Extract the (X, Y) coordinate from the center of the cell holding the provided text.  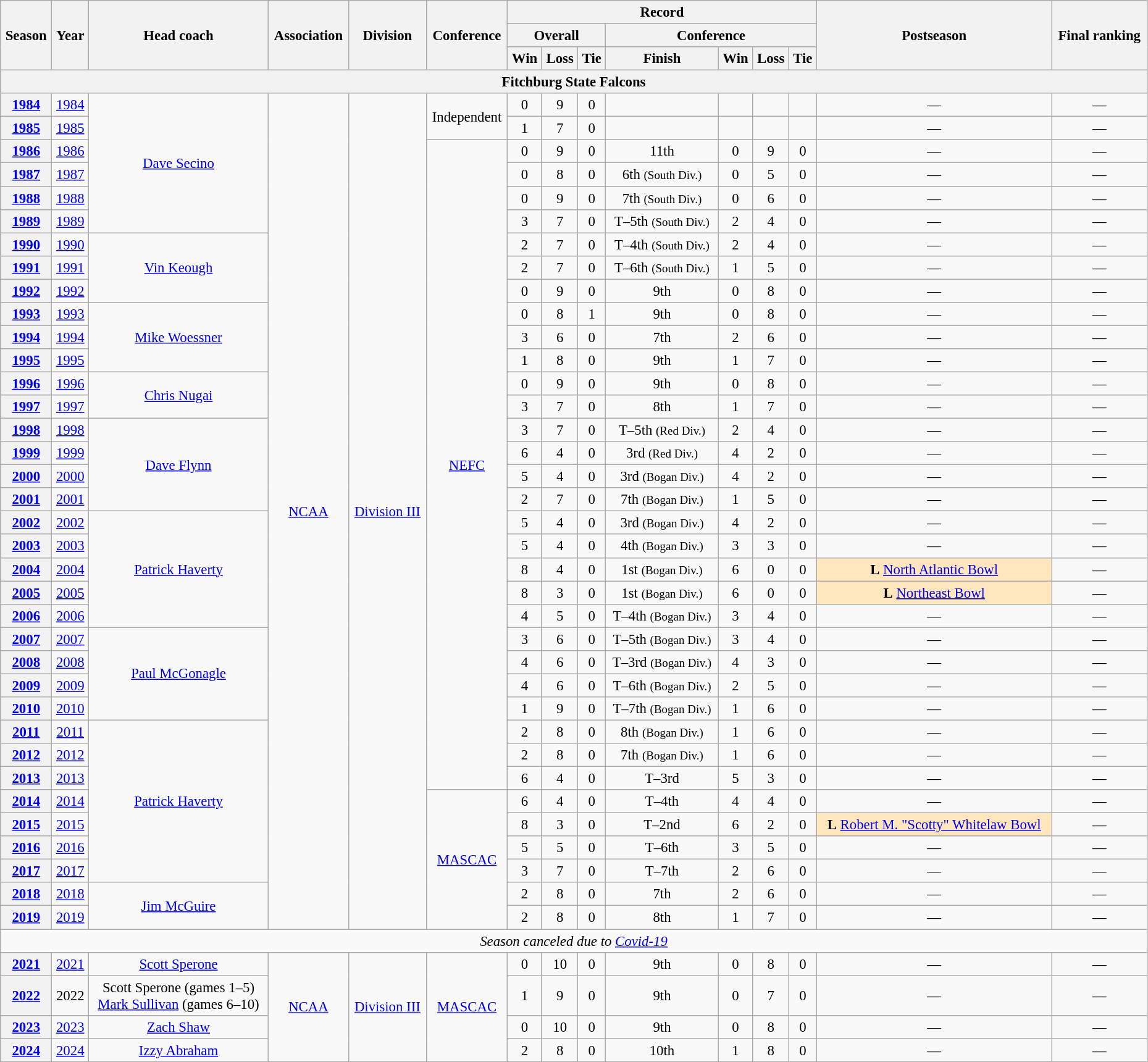
NEFC (467, 464)
Fitchburg State Falcons (574, 82)
T–3rd (Bogan Div.) (662, 663)
Division (388, 36)
Vin Keough (179, 268)
10th (662, 1050)
L Robert M. "Scotty" Whitelaw Bowl (934, 825)
Paul McGonagle (179, 674)
T–6th (662, 848)
T–2nd (662, 825)
Season (26, 36)
Chris Nugai (179, 395)
T–6th (South Div.) (662, 267)
Year (70, 36)
T–5th (Red Div.) (662, 430)
Postseason (934, 36)
T–4th (Bogan Div.) (662, 616)
L North Atlantic Bowl (934, 569)
T–6th (Bogan Div.) (662, 685)
T–7th (Bogan Div.) (662, 709)
Record (662, 12)
L Northeast Bowl (934, 593)
T–4th (662, 801)
Association (308, 36)
Finish (662, 59)
T–5th (Bogan Div.) (662, 639)
Izzy Abraham (179, 1050)
11th (662, 151)
Zach Shaw (179, 1027)
Scott Sperone (179, 964)
Scott Sperone (games 1–5) Mark Sullivan (games 6–10) (179, 995)
4th (Bogan Div.) (662, 546)
7th (South Div.) (662, 198)
Head coach (179, 36)
Mike Woessner (179, 337)
3rd (Red Div.) (662, 453)
Jim McGuire (179, 906)
T–7th (662, 871)
Season canceled due to Covid-19 (574, 941)
Overall (557, 36)
6th (South Div.) (662, 175)
T–4th (South Div.) (662, 245)
8th (Bogan Div.) (662, 732)
Independent (467, 116)
Dave Secino (179, 163)
T–5th (South Div.) (662, 221)
Final ranking (1099, 36)
Dave Flynn (179, 465)
T–3rd (662, 779)
